Determine the (X, Y) coordinate at the center of the cell enclosing the given text.  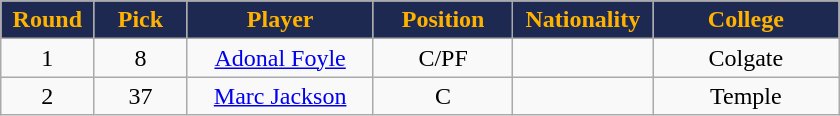
2 (48, 96)
C/PF (443, 58)
College (746, 20)
Round (48, 20)
37 (140, 96)
Adonal Foyle (280, 58)
1 (48, 58)
Marc Jackson (280, 96)
Pick (140, 20)
Nationality (583, 20)
8 (140, 58)
Player (280, 20)
Position (443, 20)
C (443, 96)
Temple (746, 96)
Colgate (746, 58)
